Extract the (X, Y) coordinate from the center of the cell holding the provided text.  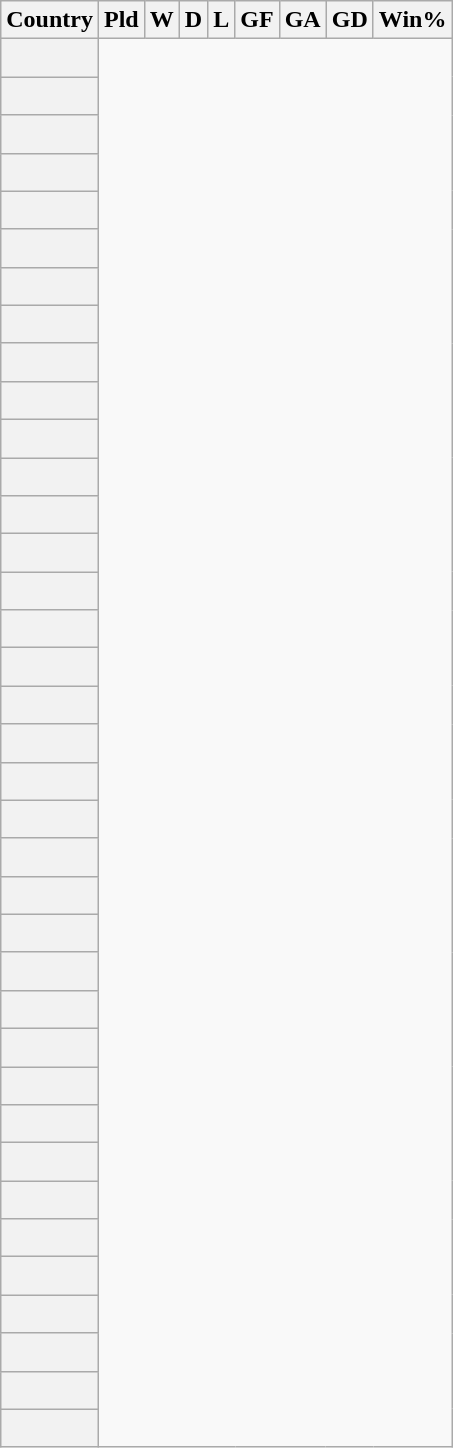
Pld (121, 20)
GF (257, 20)
Win% (412, 20)
GA (302, 20)
Country (50, 20)
D (193, 20)
W (162, 20)
L (222, 20)
GD (350, 20)
